Locate the cell with the specified text and output its [x, y] center coordinate. 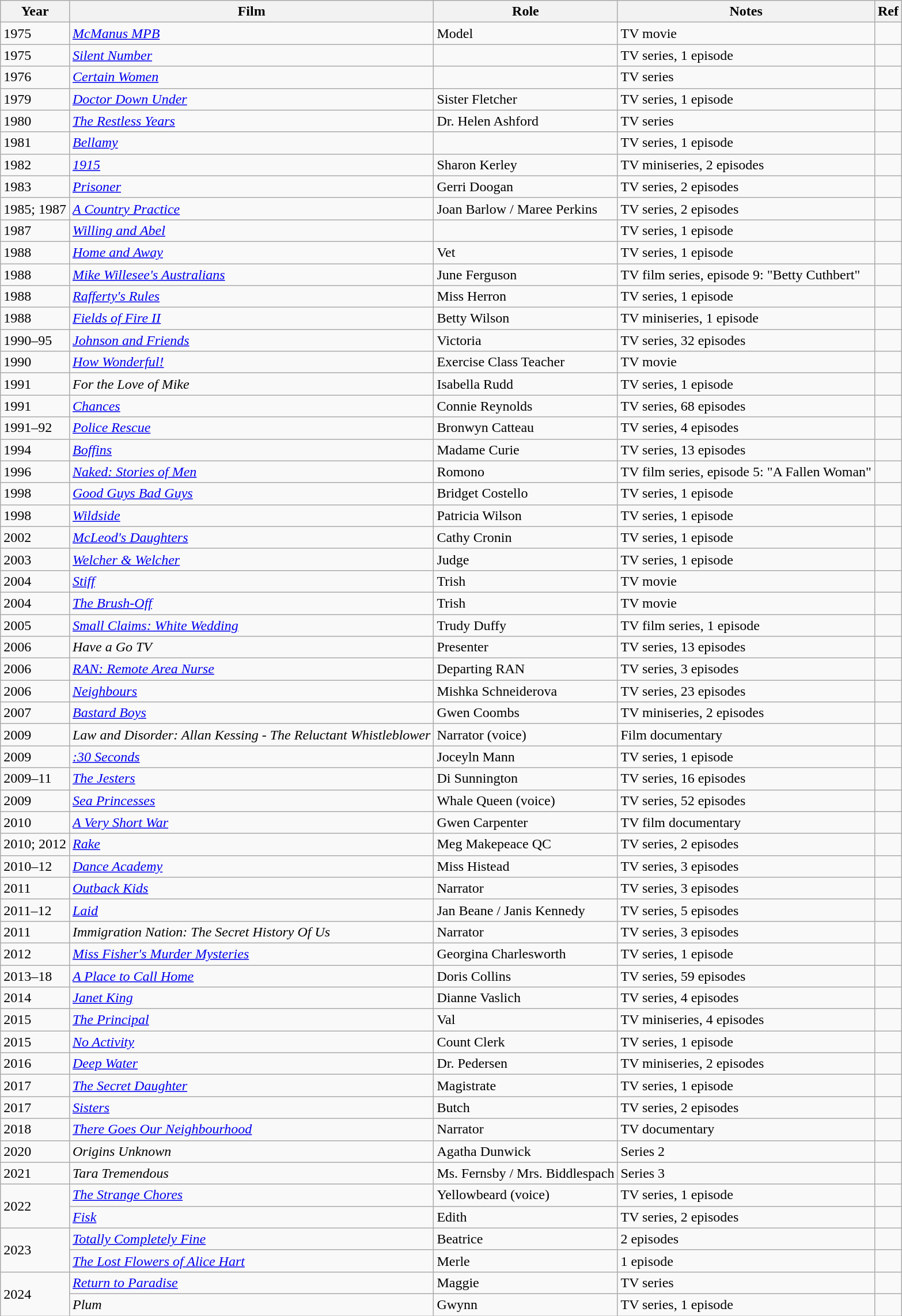
Stiff [251, 581]
2013–18 [35, 976]
Dr. Helen Ashford [525, 121]
Joceyln Mann [525, 757]
1985; 1987 [35, 208]
Maggie [525, 1283]
2020 [35, 1151]
Romono [525, 472]
Presenter [525, 647]
Johnson and Friends [251, 340]
Prisoner [251, 187]
Fields of Fire II [251, 318]
2021 [35, 1173]
1976 [35, 77]
Film documentary [746, 735]
June Ferguson [525, 275]
Madame Curie [525, 450]
Welcher & Welcher [251, 559]
Ms. Fernsby / Mrs. Biddlespach [525, 1173]
Rafferty's Rules [251, 297]
The Secret Daughter [251, 1086]
Boffins [251, 450]
2018 [35, 1129]
TV series, 16 episodes [746, 779]
The Brush-Off [251, 603]
TV film series, episode 5: "A Fallen Woman" [746, 472]
Totally Completely Fine [251, 1239]
Joan Barlow / Maree Perkins [525, 208]
Bastard Boys [251, 713]
Good Guys Bad Guys [251, 494]
Betty Wilson [525, 318]
Meg Makepeace QC [525, 844]
A Very Short War [251, 822]
TV series, 5 episodes [746, 910]
Laid [251, 910]
Vet [525, 252]
Janet King [251, 998]
Miss Herron [525, 297]
2016 [35, 1064]
2002 [35, 537]
RAN: Remote Area Nurse [251, 669]
The Restless Years [251, 121]
Count Clerk [525, 1042]
Series 3 [746, 1173]
2010; 2012 [35, 844]
2023 [35, 1250]
Gerri Doogan [525, 187]
Departing RAN [525, 669]
Gwen Coombs [525, 713]
Neighbours [251, 691]
Dianne Vaslich [525, 998]
Merle [525, 1261]
TV film series, 1 episode [746, 625]
Tara Tremendous [251, 1173]
Willing and Abel [251, 230]
2024 [35, 1294]
1987 [35, 230]
There Goes Our Neighbourhood [251, 1129]
Rake [251, 844]
Di Sunnington [525, 779]
Cathy Cronin [525, 537]
Certain Women [251, 77]
Edith [525, 1217]
Home and Away [251, 252]
Yellowbeard (voice) [525, 1195]
Return to Paradise [251, 1283]
Georgina Charlesworth [525, 954]
Agatha Dunwick [525, 1151]
Gwynn [525, 1304]
Whale Queen (voice) [525, 801]
Notes [746, 12]
TV film documentary [746, 822]
1990 [35, 362]
Series 2 [746, 1151]
Origins Unknown [251, 1151]
A Place to Call Home [251, 976]
Connie Reynolds [525, 406]
2022 [35, 1206]
Small Claims: White Wedding [251, 625]
The Jesters [251, 779]
Beatrice [525, 1239]
Victoria [525, 340]
Judge [525, 559]
1 episode [746, 1261]
McLeod's Daughters [251, 537]
Gwen Carpenter [525, 822]
Miss Histead [525, 866]
1994 [35, 450]
TV series, 23 episodes [746, 691]
For the Love of Mike [251, 384]
2012 [35, 954]
Have a Go TV [251, 647]
TV series, 68 episodes [746, 406]
Mishka Schneiderova [525, 691]
1990–95 [35, 340]
Bellamy [251, 143]
No Activity [251, 1042]
Dr. Pedersen [525, 1064]
Magistrate [525, 1086]
TV series, 52 episodes [746, 801]
Naked: Stories of Men [251, 472]
2011–12 [35, 910]
Patricia Wilson [525, 515]
How Wonderful! [251, 362]
Role [525, 12]
Fisk [251, 1217]
The Lost Flowers of Alice Hart [251, 1261]
Ref [888, 12]
Chances [251, 406]
Butch [525, 1108]
Sharon Kerley [525, 165]
2010–12 [35, 866]
2014 [35, 998]
Sisters [251, 1108]
Jan Beane / Janis Kennedy [525, 910]
1996 [35, 472]
TV series, 59 episodes [746, 976]
Trudy Duffy [525, 625]
TV series, 32 episodes [746, 340]
Bronwyn Catteau [525, 428]
TV film series, episode 9: "Betty Cuthbert" [746, 275]
2005 [35, 625]
Val [525, 1020]
Doris Collins [525, 976]
2003 [35, 559]
Dance Academy [251, 866]
1980 [35, 121]
Exercise Class Teacher [525, 362]
Outback Kids [251, 888]
Police Rescue [251, 428]
TV miniseries, 4 episodes [746, 1020]
Narrator (voice) [525, 735]
The Principal [251, 1020]
2 episodes [746, 1239]
TV miniseries, 1 episode [746, 318]
2010 [35, 822]
Miss Fisher's Murder Mysteries [251, 954]
1979 [35, 99]
1982 [35, 165]
Doctor Down Under [251, 99]
Bridget Costello [525, 494]
Silent Number [251, 55]
Mike Willesee's Australians [251, 275]
Film [251, 12]
A Country Practice [251, 208]
Immigration Nation: The Secret History Of Us [251, 932]
2007 [35, 713]
Isabella Rudd [525, 384]
Law and Disorder: Allan Kessing - The Reluctant Whistleblower [251, 735]
Deep Water [251, 1064]
1983 [35, 187]
1981 [35, 143]
:30 Seconds [251, 757]
1991–92 [35, 428]
Sea Princesses [251, 801]
1915 [251, 165]
Year [35, 12]
TV documentary [746, 1129]
The Strange Chores [251, 1195]
Sister Fletcher [525, 99]
Wildside [251, 515]
Plum [251, 1304]
Model [525, 33]
2009–11 [35, 779]
McManus MPB [251, 33]
